For the text-containing cell, return its midpoint in [x, y] coordinate format. 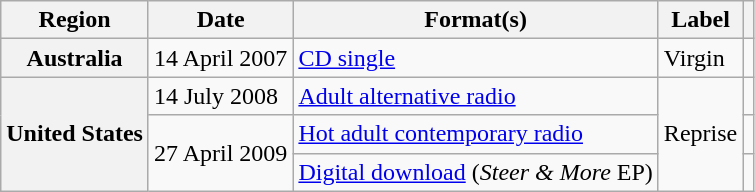
Digital download (Steer & More EP) [476, 172]
Adult alternative radio [476, 96]
Hot adult contemporary radio [476, 134]
Australia [75, 58]
Label [700, 20]
Date [220, 20]
Region [75, 20]
14 July 2008 [220, 96]
Reprise [700, 134]
14 April 2007 [220, 58]
CD single [476, 58]
Virgin [700, 58]
Format(s) [476, 20]
27 April 2009 [220, 153]
United States [75, 134]
